Search for the cell housing the specified text and yield its (x, y) center coordinate. 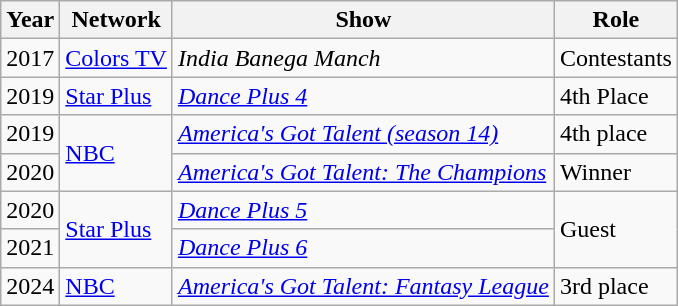
Contestants (616, 58)
Colors TV (116, 58)
Dance Plus 6 (363, 248)
4th place (616, 134)
2021 (30, 248)
India Banega Manch (363, 58)
Year (30, 20)
Dance Plus 4 (363, 96)
America's Got Talent (season 14) (363, 134)
America's Got Talent: Fantasy League (363, 286)
2024 (30, 286)
4th Place (616, 96)
Role (616, 20)
Dance Plus 5 (363, 210)
America's Got Talent: The Champions (363, 172)
Show (363, 20)
3rd place (616, 286)
Guest (616, 229)
Network (116, 20)
Winner (616, 172)
2017 (30, 58)
